Determine the (X, Y) coordinate at the center of the cell enclosing the given text.  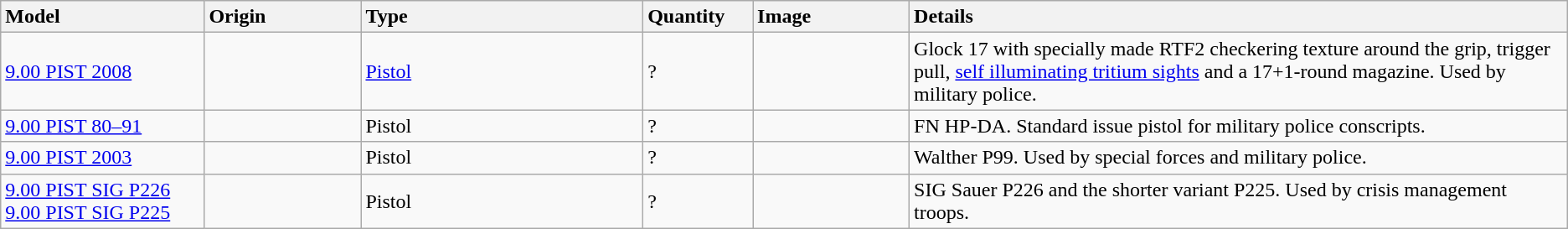
Quantity (699, 17)
SIG Sauer P226 and the shorter variant P225. Used by crisis management troops. (1239, 201)
Model (102, 17)
Image (831, 17)
9.00 PIST 2003 (102, 158)
9.00 PIST 2008 (102, 71)
Type (503, 17)
9.00 PIST SIG P2269.00 PIST SIG P225 (102, 201)
Details (1239, 17)
FN HP-DA. Standard issue pistol for military police conscripts. (1239, 126)
Origin (283, 17)
9.00 PIST 80–91 (102, 126)
Walther P99. Used by special forces and military police. (1239, 158)
